Scan for the cell matching the given text and deliver its [X, Y] coordinate at center. 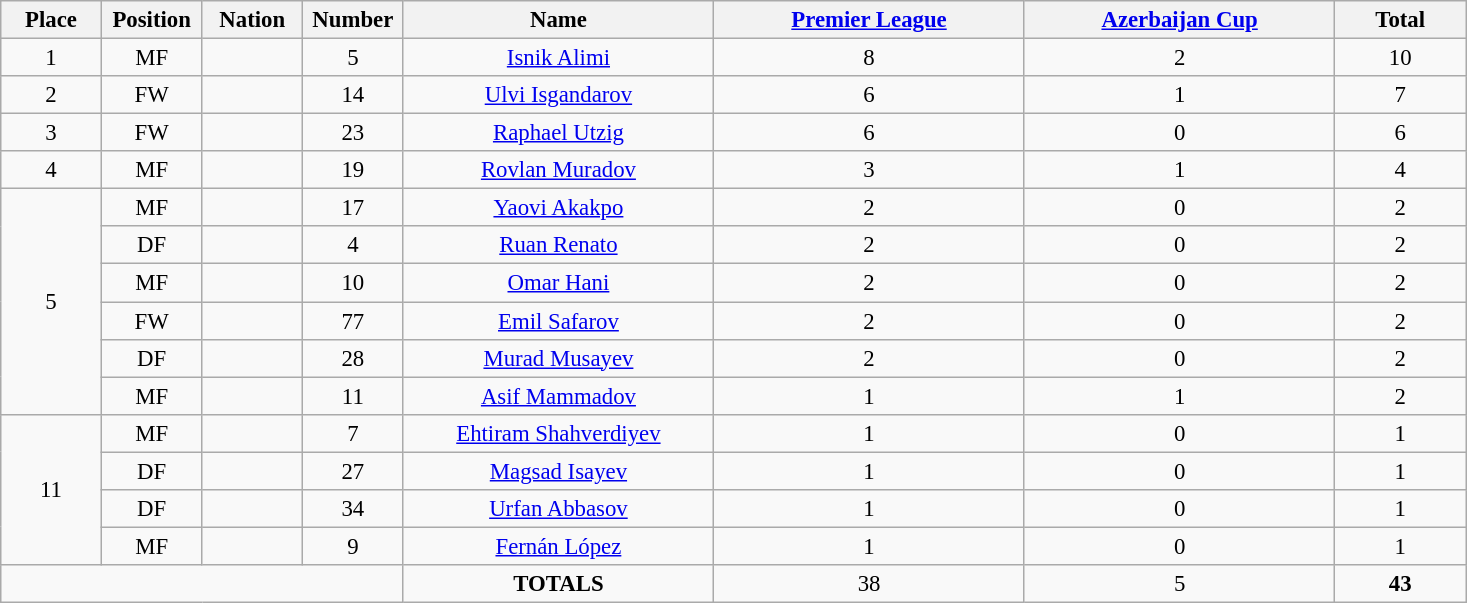
Urfan Abbasov [558, 509]
Yaovi Akakpo [558, 208]
43 [1400, 584]
23 [354, 133]
Premier League [870, 20]
77 [354, 321]
Position [152, 20]
Magsad Isayev [558, 471]
17 [354, 208]
Raphael Utzig [558, 133]
27 [354, 471]
Number [354, 20]
Rovlan Muradov [558, 170]
TOTALS [558, 584]
Nation [252, 20]
Isnik Alimi [558, 58]
Asif Mammadov [558, 396]
Omar Hani [558, 283]
14 [354, 95]
19 [354, 170]
Ehtiram Shahverdiyev [558, 433]
Place [52, 20]
Ulvi Isgandarov [558, 95]
Emil Safarov [558, 321]
38 [870, 584]
Name [558, 20]
9 [354, 546]
8 [870, 58]
28 [354, 358]
34 [354, 509]
Fernán López [558, 546]
Total [1400, 20]
Murad Musayev [558, 358]
Ruan Renato [558, 245]
Azerbaijan Cup [1180, 20]
